For the text-containing cell, return its midpoint in [x, y] coordinate format. 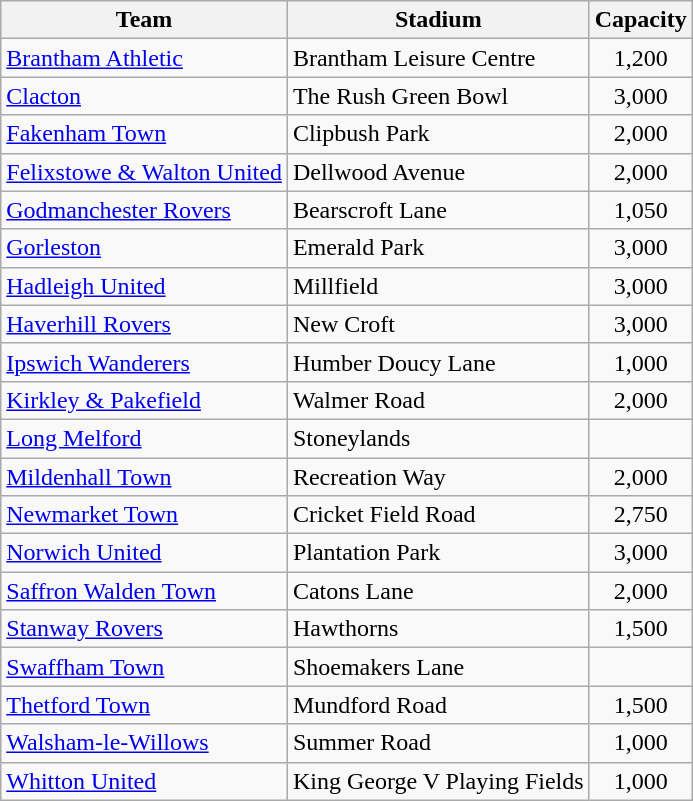
Fakenham Town [144, 134]
New Croft [438, 324]
Humber Doucy Lane [438, 362]
Mildenhall Town [144, 477]
Recreation Way [438, 477]
Summer Road [438, 743]
Norwich United [144, 553]
Godmanchester Rovers [144, 210]
Whitton United [144, 781]
Haverhill Rovers [144, 324]
Dellwood Avenue [438, 172]
Shoemakers Lane [438, 667]
Gorleston [144, 248]
2,750 [640, 515]
Capacity [640, 20]
Brantham Athletic [144, 58]
Brantham Leisure Centre [438, 58]
Cricket Field Road [438, 515]
King George V Playing Fields [438, 781]
Kirkley & Pakefield [144, 400]
Hadleigh United [144, 286]
Hawthorns [438, 629]
Ipswich Wanderers [144, 362]
Stanway Rovers [144, 629]
Saffron Walden Town [144, 591]
Team [144, 20]
Stoneylands [438, 438]
Mundford Road [438, 705]
1,200 [640, 58]
Clipbush Park [438, 134]
Walmer Road [438, 400]
Stadium [438, 20]
Clacton [144, 96]
Walsham-le-Willows [144, 743]
1,050 [640, 210]
Bearscroft Lane [438, 210]
Long Melford [144, 438]
Emerald Park [438, 248]
The Rush Green Bowl [438, 96]
Newmarket Town [144, 515]
Felixstowe & Walton United [144, 172]
Thetford Town [144, 705]
Plantation Park [438, 553]
Millfield [438, 286]
Catons Lane [438, 591]
Swaffham Town [144, 667]
